Output the (x, y) coordinate of the center of the cell containing the given text.  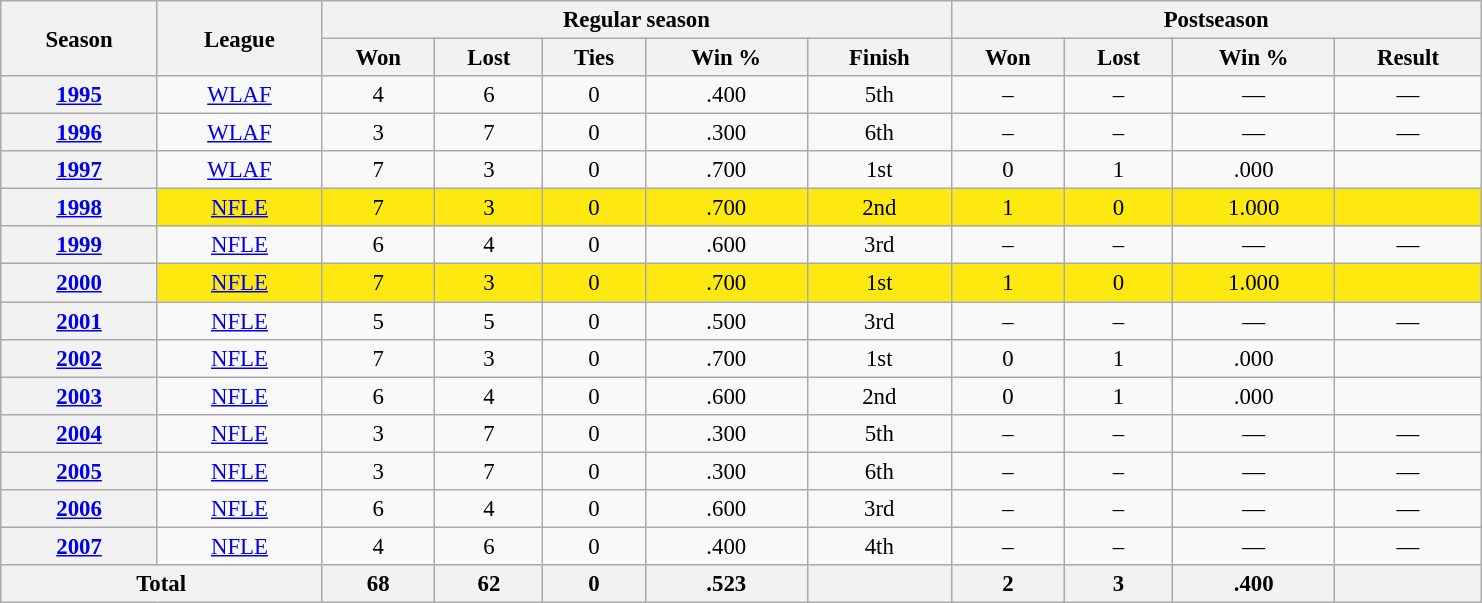
1998 (80, 208)
4th (879, 546)
2007 (80, 546)
2 (1008, 584)
Ties (594, 58)
2000 (80, 283)
62 (489, 584)
2006 (80, 509)
2001 (80, 321)
2005 (80, 471)
Total (162, 584)
Result (1408, 58)
1995 (80, 95)
.523 (726, 584)
2003 (80, 396)
Finish (879, 58)
.500 (726, 321)
Postseason (1216, 20)
2004 (80, 433)
1999 (80, 245)
League (239, 38)
1996 (80, 133)
Season (80, 38)
68 (378, 584)
1997 (80, 170)
Regular season (637, 20)
2002 (80, 358)
